Scan for the cell matching the given text and deliver its [x, y] coordinate at center. 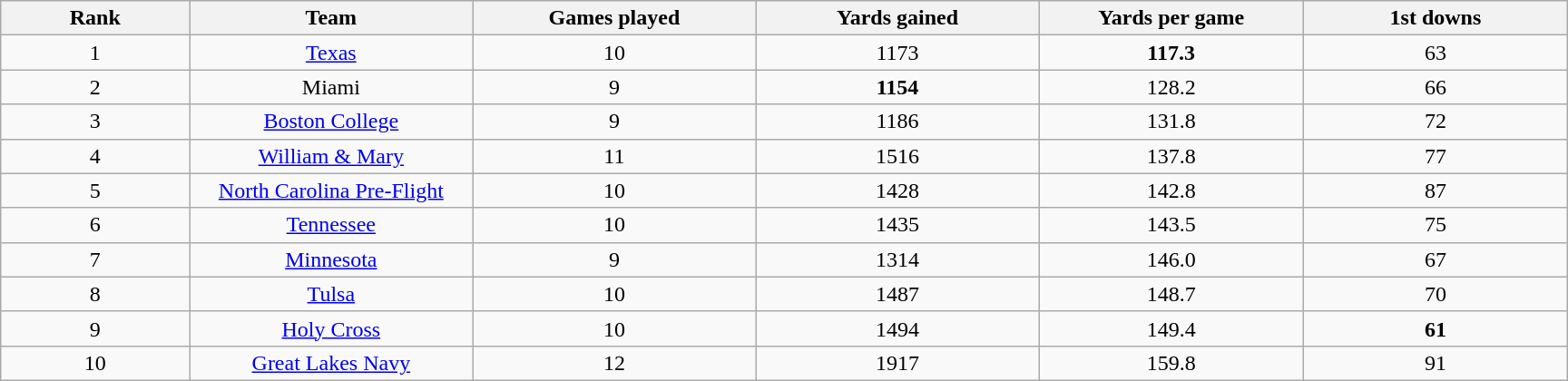
Minnesota [331, 259]
1487 [897, 294]
142.8 [1171, 190]
91 [1436, 363]
6 [95, 225]
63 [1436, 53]
75 [1436, 225]
146.0 [1171, 259]
1173 [897, 53]
1917 [897, 363]
12 [614, 363]
1186 [897, 122]
159.8 [1171, 363]
4 [95, 156]
1314 [897, 259]
2 [95, 87]
Team [331, 18]
87 [1436, 190]
77 [1436, 156]
Yards per game [1171, 18]
1154 [897, 87]
Tulsa [331, 294]
66 [1436, 87]
Rank [95, 18]
1 [95, 53]
67 [1436, 259]
128.2 [1171, 87]
1435 [897, 225]
5 [95, 190]
William & Mary [331, 156]
Yards gained [897, 18]
Holy Cross [331, 328]
1516 [897, 156]
72 [1436, 122]
131.8 [1171, 122]
61 [1436, 328]
1494 [897, 328]
1428 [897, 190]
North Carolina Pre-Flight [331, 190]
7 [95, 259]
143.5 [1171, 225]
Great Lakes Navy [331, 363]
137.8 [1171, 156]
117.3 [1171, 53]
148.7 [1171, 294]
Tennessee [331, 225]
Boston College [331, 122]
11 [614, 156]
Games played [614, 18]
8 [95, 294]
70 [1436, 294]
Texas [331, 53]
Miami [331, 87]
1st downs [1436, 18]
149.4 [1171, 328]
3 [95, 122]
